Scan for the cell matching the given text and deliver its (x, y) coordinate at center. 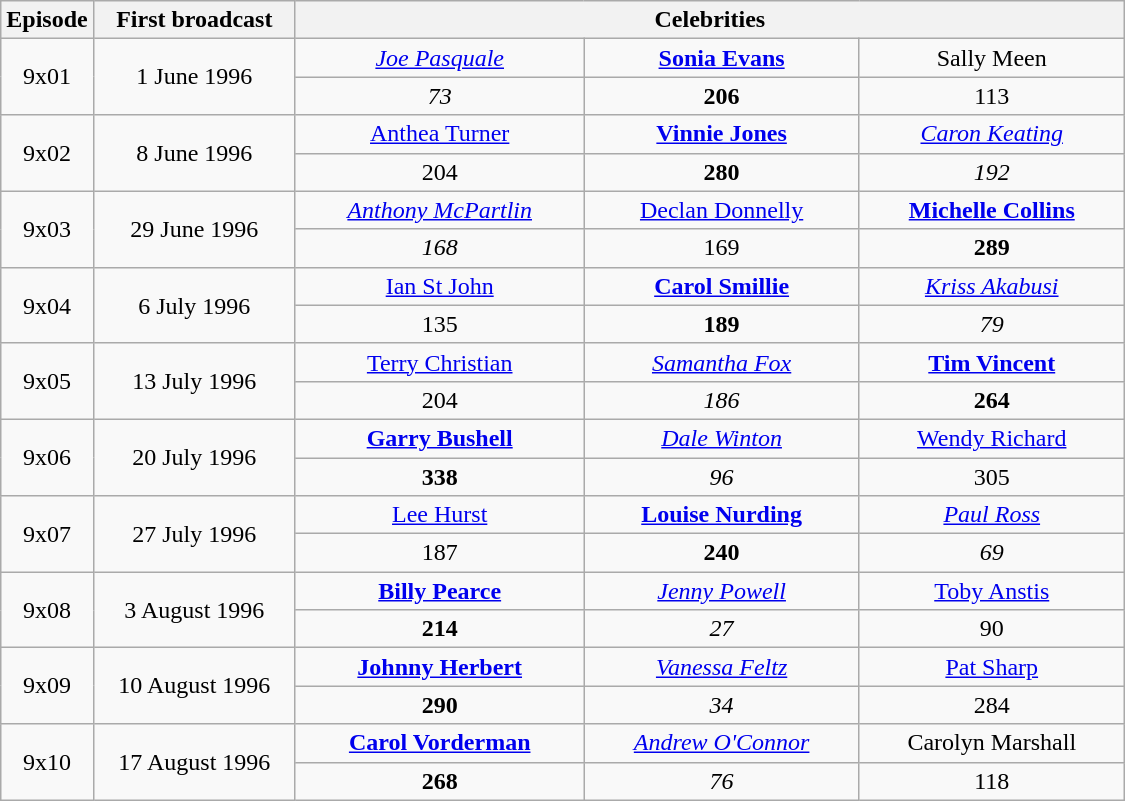
Episode (47, 20)
Dale Winton (722, 438)
Anthea Turner (440, 134)
27 (722, 629)
Vanessa Feltz (722, 667)
Sonia Evans (722, 58)
29 June 1996 (194, 229)
9x02 (47, 153)
Anthony McPartlin (440, 210)
Vinnie Jones (722, 134)
Joe Pasquale (440, 58)
9x08 (47, 610)
240 (722, 553)
13 July 1996 (194, 381)
9x10 (47, 762)
Carol Smillie (722, 286)
214 (440, 629)
Toby Anstis (992, 591)
169 (722, 248)
Carol Vorderman (440, 743)
Declan Donnelly (722, 210)
305 (992, 477)
264 (992, 400)
192 (992, 172)
9x06 (47, 457)
Celebrities (710, 20)
189 (722, 324)
76 (722, 781)
284 (992, 705)
338 (440, 477)
187 (440, 553)
Paul Ross (992, 515)
Carolyn Marshall (992, 743)
90 (992, 629)
206 (722, 96)
73 (440, 96)
9x05 (47, 381)
Michelle Collins (992, 210)
9x01 (47, 77)
3 August 1996 (194, 610)
Kriss Akabusi (992, 286)
1 June 1996 (194, 77)
96 (722, 477)
Andrew O'Connor (722, 743)
135 (440, 324)
186 (722, 400)
Lee Hurst (440, 515)
Pat Sharp (992, 667)
Louise Nurding (722, 515)
289 (992, 248)
First broadcast (194, 20)
Johnny Herbert (440, 667)
9x07 (47, 534)
118 (992, 781)
9x04 (47, 305)
17 August 1996 (194, 762)
Billy Pearce (440, 591)
Terry Christian (440, 362)
Tim Vincent (992, 362)
9x09 (47, 686)
10 August 1996 (194, 686)
34 (722, 705)
168 (440, 248)
8 June 1996 (194, 153)
Ian St John (440, 286)
9x03 (47, 229)
Garry Bushell (440, 438)
113 (992, 96)
6 July 1996 (194, 305)
Samantha Fox (722, 362)
268 (440, 781)
20 July 1996 (194, 457)
79 (992, 324)
69 (992, 553)
Jenny Powell (722, 591)
Caron Keating (992, 134)
290 (440, 705)
27 July 1996 (194, 534)
Wendy Richard (992, 438)
Sally Meen (992, 58)
280 (722, 172)
